Determine the (X, Y) coordinate at the center of the cell enclosing the given text.  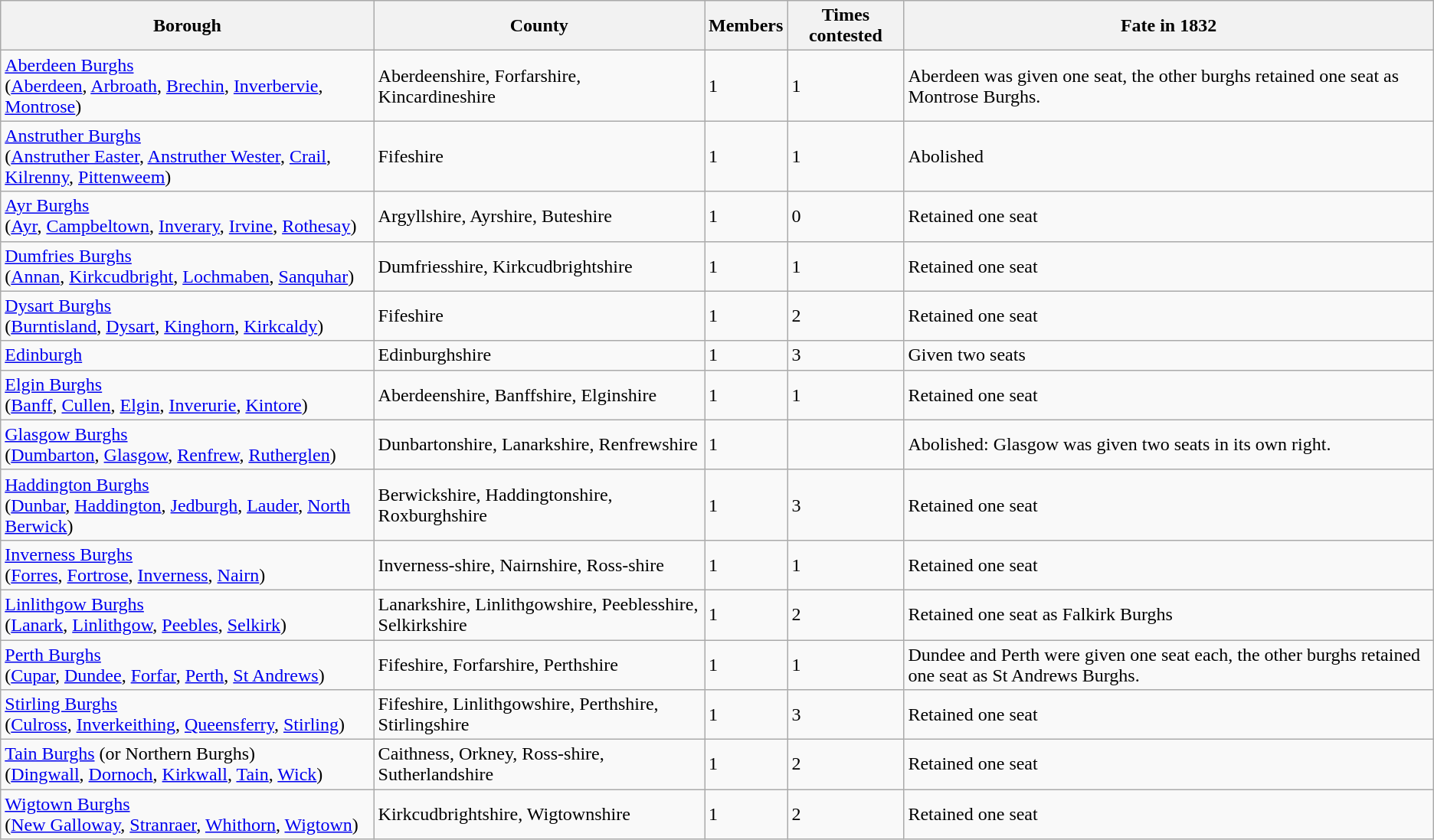
Haddington Burghs(Dunbar, Haddington, Jedburgh, Lauder, North Berwick) (187, 505)
Berwickshire, Haddingtonshire, Roxburghshire (539, 505)
Dundee and Perth were given one seat each, the other burghs retained one seat as St Andrews Burghs. (1169, 665)
Linlithgow Burghs(Lanark, Linlithgow, Peebles, Selkirk) (187, 614)
Elgin Burghs(Banff, Cullen, Elgin, Inverurie, Kintore) (187, 395)
Borough (187, 26)
Fifeshire, Linlithgowshire, Perthshire, Stirlingshire (539, 715)
Glasgow Burghs(Dumbarton, Glasgow, Renfrew, Rutherglen) (187, 444)
Dunbartonshire, Lanarkshire, Renfrewshire (539, 444)
Dysart Burghs(Burntisland, Dysart, Kinghorn, Kirkcaldy) (187, 315)
Tain Burghs (or Northern Burghs)(Dingwall, Dornoch, Kirkwall, Tain, Wick) (187, 764)
Fifeshire, Forfarshire, Perthshire (539, 665)
0 (846, 216)
Inverness Burghs(Forres, Fortrose, Inverness, Nairn) (187, 565)
Kirkcudbrightshire, Wigtownshire (539, 815)
Dumfries Burghs(Annan, Kirkcudbright, Lochmaben, Sanquhar) (187, 266)
Aberdeen Burghs(Aberdeen, Arbroath, Brechin, Inverbervie, Montrose) (187, 86)
Aberdeen was given one seat, the other burghs retained one seat as Montrose Burghs. (1169, 86)
Stirling Burghs(Culross, Inverkeithing, Queensferry, Stirling) (187, 715)
Wigtown Burghs(New Galloway, Stranraer, Whithorn, Wigtown) (187, 815)
Anstruther Burghs(Anstruther Easter, Anstruther Wester, Crail, Kilrenny, Pittenweem) (187, 156)
Aberdeenshire, Banffshire, Elginshire (539, 395)
Caithness, Orkney, Ross-shire, Sutherlandshire (539, 764)
Aberdeenshire, Forfarshire, Kincardineshire (539, 86)
Fate in 1832 (1169, 26)
Abolished (1169, 156)
Edinburgh (187, 355)
Argyllshire, Ayrshire, Buteshire (539, 216)
Ayr Burghs(Ayr, Campbeltown, Inverary, Irvine, Rothesay) (187, 216)
Retained one seat as Falkirk Burghs (1169, 614)
Dumfriesshire, Kirkcudbrightshire (539, 266)
Times contested (846, 26)
Perth Burghs(Cupar, Dundee, Forfar, Perth, St Andrews) (187, 665)
County (539, 26)
Abolished: Glasgow was given two seats in its own right. (1169, 444)
Inverness-shire, Nairnshire, Ross-shire (539, 565)
Given two seats (1169, 355)
Edinburghshire (539, 355)
Lanarkshire, Linlithgowshire, Peeblesshire, Selkirkshire (539, 614)
Members (746, 26)
